Provide the [x, y] coordinate of the cell's center where the given text is located.  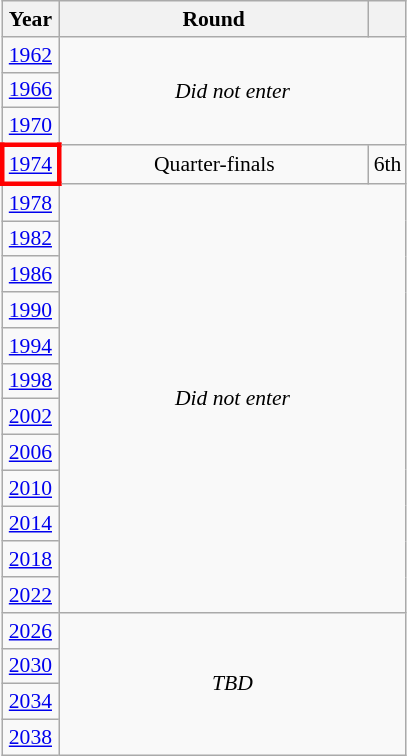
2026 [30, 631]
1966 [30, 90]
2038 [30, 738]
1986 [30, 275]
2022 [30, 595]
1978 [30, 202]
1994 [30, 346]
1982 [30, 239]
1990 [30, 310]
1970 [30, 126]
2034 [30, 702]
2006 [30, 453]
1998 [30, 381]
2010 [30, 488]
1962 [30, 55]
2018 [30, 560]
Quarter-finals [214, 164]
6th [388, 164]
Year [30, 19]
2030 [30, 666]
1974 [30, 164]
2014 [30, 524]
TBD [233, 684]
2002 [30, 417]
Round [214, 19]
